Scan for the cell matching the given text and deliver its [X, Y] coordinate at center. 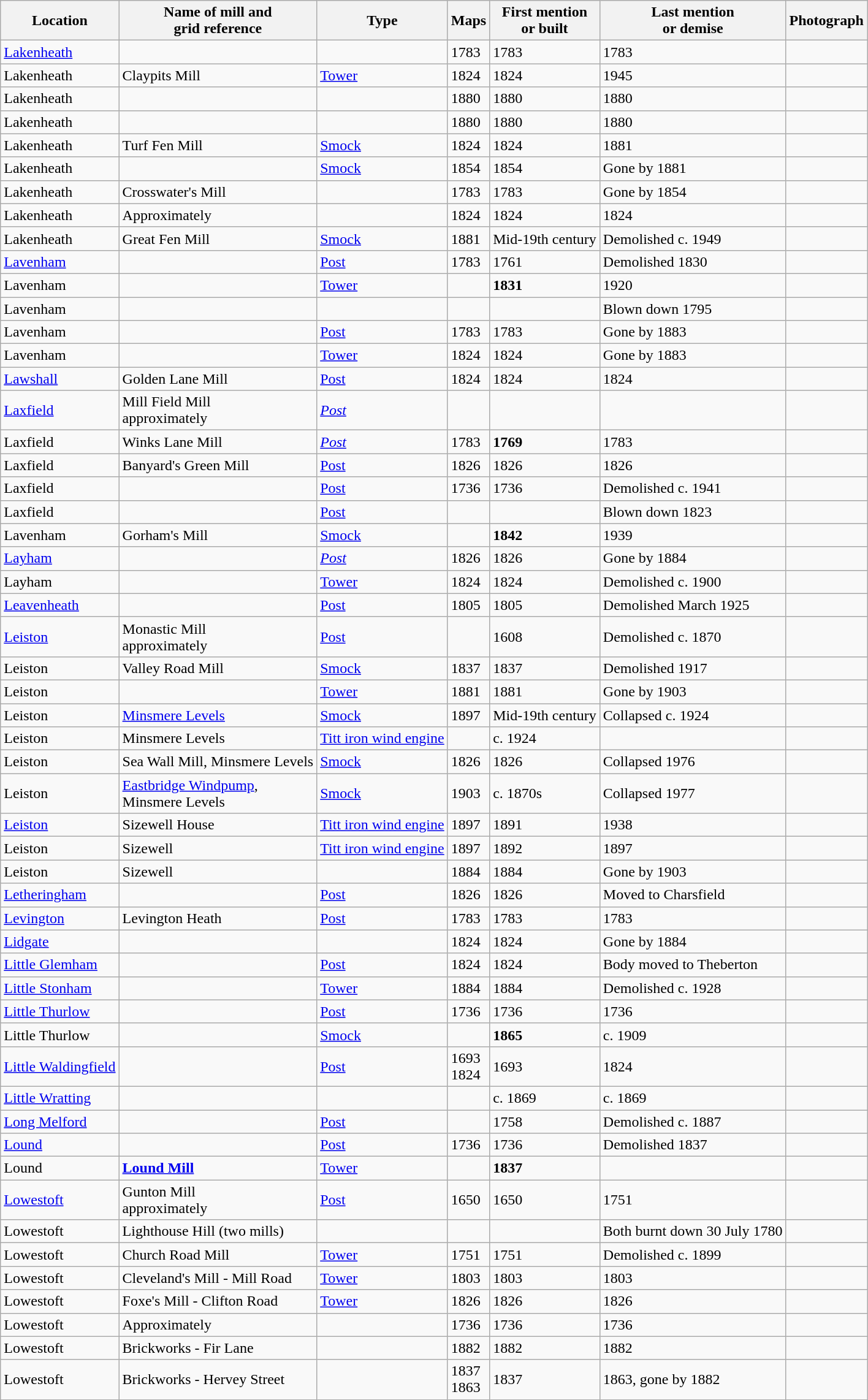
1769 [545, 442]
Lawshall [60, 379]
Demolished c. 1887 [693, 1121]
Collapsed 1977 [693, 793]
1865 [545, 1035]
Type [383, 21]
1945 [693, 75]
Golden Lane Mill [218, 379]
1938 [693, 825]
Cleveland's Mill - Mill Road [218, 1278]
Demolished 1830 [693, 262]
Levington Heath [218, 918]
Banyard's Green Mill [218, 465]
Demolished 1917 [693, 668]
Location [60, 21]
Demolished 1837 [693, 1145]
Turf Fen Mill [218, 145]
1939 [693, 535]
Sea Wall Mill, Minsmere Levels [218, 762]
Blown down 1823 [693, 512]
1920 [693, 285]
Demolished c. 1941 [693, 489]
Great Fen Mill [218, 238]
Little Wratting [60, 1098]
Demolished c. 1928 [693, 988]
1608 [545, 636]
Sizewell House [218, 825]
c. 1909 [693, 1035]
Monastic Millapproximately [218, 636]
Gone by 1881 [693, 169]
Name of mill andgrid reference [218, 21]
Crosswater's Mill [218, 192]
Photograph [826, 21]
Demolished c. 1899 [693, 1255]
Demolished March 1925 [693, 605]
Foxe's Mill - Clifton Road [218, 1301]
Eastbridge Windpump,Minsmere Levels [218, 793]
Leavenheath [60, 605]
1758 [545, 1121]
Claypits Mill [218, 75]
Last mention or demise [693, 21]
Little Waldingfield [60, 1067]
Collapsed c. 1924 [693, 715]
Gone by 1854 [693, 192]
Gunton Millapproximately [218, 1200]
1903 [468, 793]
Demolished c. 1870 [693, 636]
Collapsed 1976 [693, 762]
Valley Road Mill [218, 668]
1863, gone by 1882 [693, 1379]
1891 [545, 825]
Both burnt down 30 July 1780 [693, 1231]
1761 [545, 262]
Gorham's Mill [218, 535]
Blown down 1795 [693, 308]
1831 [545, 285]
18371863 [468, 1379]
16931824 [468, 1067]
Brickworks - Hervey Street [218, 1379]
Mill Field Millapproximately [218, 411]
1693 [545, 1067]
Maps [468, 21]
First mentionor built [545, 21]
Levington [60, 918]
Lound Mill [218, 1168]
Winks Lane Mill [218, 442]
c. 1924 [545, 739]
Lidgate [60, 942]
Lighthouse Hill (two mills) [218, 1231]
Moved to Charsfield [693, 895]
c. 1870s [545, 793]
Body moved to Theberton [693, 965]
1892 [545, 848]
Letheringham [60, 895]
Little Glemham [60, 965]
Demolished c. 1949 [693, 238]
Little Stonham [60, 988]
1842 [545, 535]
Long Melford [60, 1121]
Brickworks - Fir Lane [218, 1348]
Demolished c. 1900 [693, 582]
Church Road Mill [218, 1255]
